Search for the cell housing the specified text and yield its [X, Y] center coordinate. 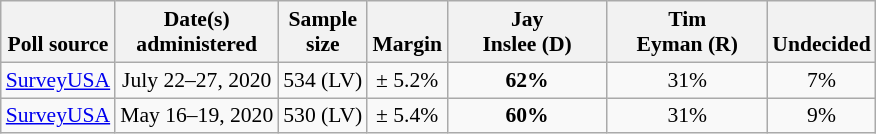
Date(s)administered [196, 32]
9% [821, 116]
May 16–19, 2020 [196, 116]
Margin [407, 32]
July 22–27, 2020 [196, 80]
JayInslee (D) [527, 32]
60% [527, 116]
Undecided [821, 32]
7% [821, 80]
TimEyman (R) [687, 32]
62% [527, 80]
± 5.2% [407, 80]
530 (LV) [322, 116]
Samplesize [322, 32]
± 5.4% [407, 116]
Poll source [58, 32]
534 (LV) [322, 80]
